Pinpoint the cell where the given text exists, returning its (x, y) midpoint coordinate. 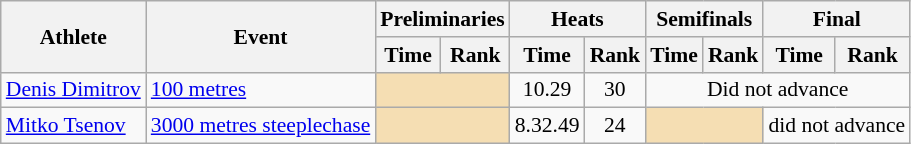
did not advance (836, 126)
Semifinals (704, 19)
Athlete (74, 36)
10.29 (548, 90)
Preliminaries (442, 19)
30 (616, 90)
3000 metres steeplechase (261, 126)
Did not advance (778, 90)
Final (836, 19)
Event (261, 36)
24 (616, 126)
Denis Dimitrov (74, 90)
8.32.49 (548, 126)
100 metres (261, 90)
Heats (578, 19)
Mitko Tsenov (74, 126)
